Detect which cell encompasses the target text, then output its (X, Y) center coordinate. 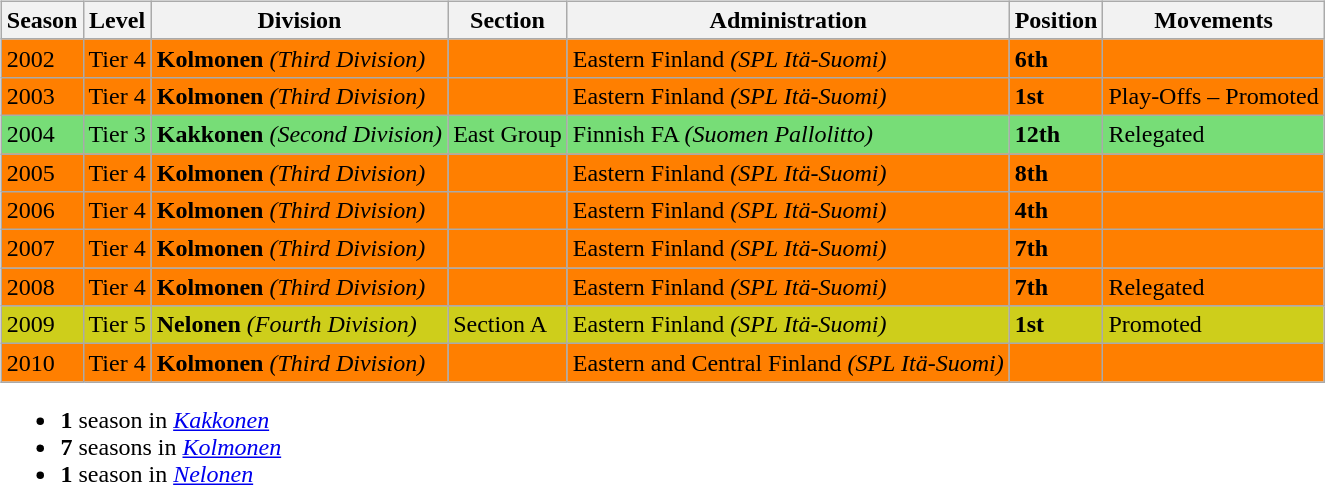
2010 (42, 363)
Tier 5 (117, 325)
4th (1056, 211)
2008 (42, 287)
Administration (788, 20)
Play-Offs – Promoted (1214, 96)
Division (299, 20)
6th (1056, 58)
2009 (42, 325)
Tier 3 (117, 134)
Nelonen (Fourth Division) (299, 325)
12th (1056, 134)
2002 (42, 58)
Promoted (1214, 325)
2003 (42, 96)
2005 (42, 173)
Kakkonen (Second Division) (299, 134)
Section A (508, 325)
Section (508, 20)
Movements (1214, 20)
East Group (508, 134)
2004 (42, 134)
Season (42, 20)
8th (1056, 173)
Position (1056, 20)
2007 (42, 249)
2006 (42, 211)
Finnish FA (Suomen Pallolitto) (788, 134)
Eastern and Central Finland (SPL Itä-Suomi) (788, 363)
Level (117, 20)
